Capture the cell that displays the provided text and extract its (X, Y) central coordinate. 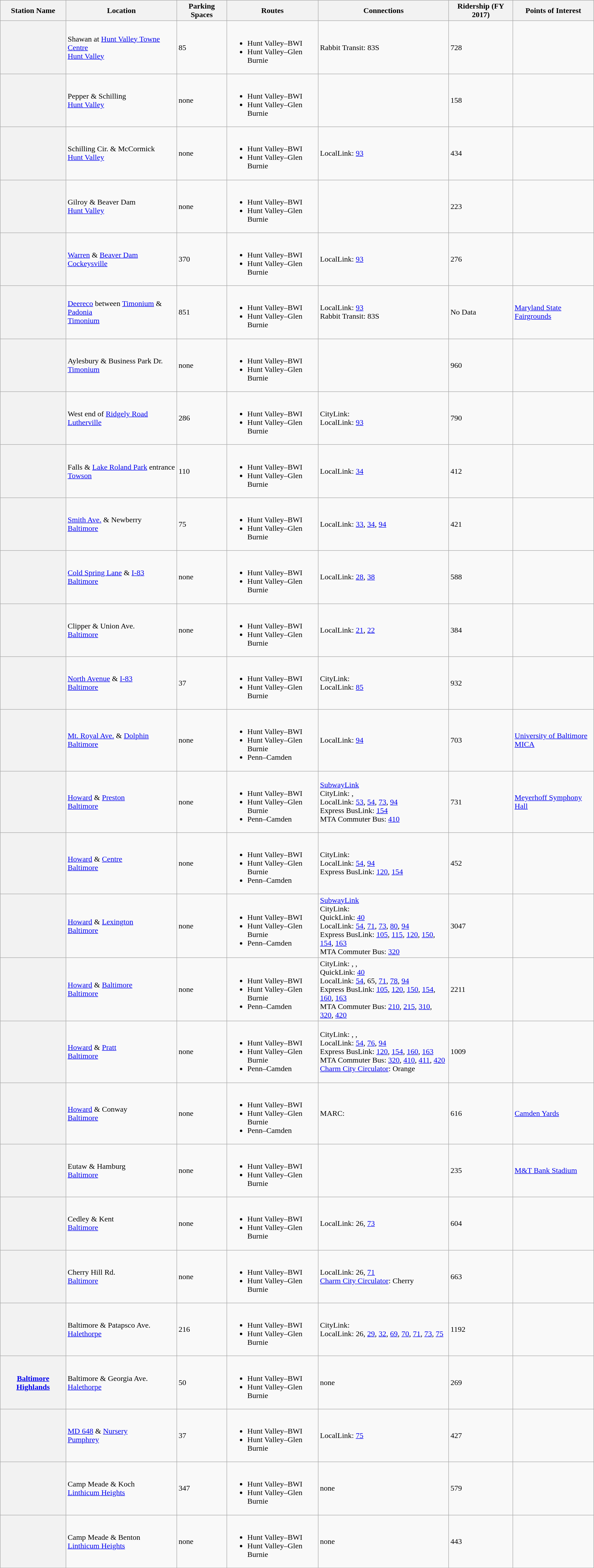
434 (481, 153)
216 (202, 1329)
412 (481, 471)
235 (481, 1171)
Howard & PrestonBaltimore (122, 802)
347 (202, 1488)
Deereco between Timonium & PadoniaTimonium (122, 312)
731 (481, 802)
Cherry Hill Rd.Baltimore (122, 1277)
Smith Ave. & NewberryBaltimore (122, 524)
616 (481, 1113)
Howard & ConwayBaltimore (122, 1113)
Parking Spaces (202, 11)
MD 648 & NurseryPumphrey (122, 1435)
Howard & PrattBaltimore (122, 1052)
SubwayLink CityLink: , LocalLink: 53, 54, 73, 94 Express BusLink: 154 MTA Commuter Bus: 410 (383, 802)
85 (202, 48)
CityLink: LocalLink: 93 (383, 418)
Pepper & SchillingHunt Valley (122, 100)
CityLink: LocalLink: 54, 94 Express BusLink: 120, 154 (383, 863)
Schilling Cir. & McCormickHunt Valley (122, 153)
Camp Meade & KochLinthicum Heights (122, 1488)
579 (481, 1488)
LocalLink: 33, 34, 94 (383, 524)
Mt. Royal Ave. & DolphinBaltimore (122, 740)
728 (481, 48)
LocalLink: 21, 22 (383, 630)
University of BaltimoreMICA (553, 740)
158 (481, 100)
Baltimore & Patapsco Ave.Halethorpe (122, 1329)
223 (481, 206)
110 (202, 471)
960 (481, 365)
50 (202, 1383)
Baltimore & Georgia Ave.Halethorpe (122, 1383)
Cold Spring Lane & I-83Baltimore (122, 577)
Cedley & KentBaltimore (122, 1223)
2211 (481, 989)
1192 (481, 1329)
Howard & BaltimoreBaltimore (122, 989)
LocalLink: 34 (383, 471)
CityLink: , , QuickLink: 40 LocalLink: 54, 65, 71, 78, 94 Express BusLink: 105, 120, 150, 154, 160, 163 MTA Commuter Bus: 210, 215, 310, 320, 420 (383, 989)
276 (481, 259)
421 (481, 524)
SubwayLink CityLink: QuickLink: 40 LocalLink: 54, 71, 73, 80, 94 Express BusLink: 105, 115, 120, 150, 154, 163 MTA Commuter Bus: 320 (383, 926)
75 (202, 524)
Shawan at Hunt Valley Towne CentreHunt Valley (122, 48)
West end of Ridgely RoadLutherville (122, 418)
Routes (272, 11)
Maryland State Fairgrounds (553, 312)
370 (202, 259)
Howard & CentreBaltimore (122, 863)
Connections (383, 11)
LocalLink: 93 Rabbit Transit: 83S (383, 312)
384 (481, 630)
269 (481, 1383)
3047 (481, 926)
427 (481, 1435)
703 (481, 740)
LocalLink: 94 (383, 740)
LocalLink: 75 (383, 1435)
1009 (481, 1052)
M&T Bank Stadium (553, 1171)
LocalLink: 26, 71 Charm City Circulator: Cherry (383, 1277)
Location (122, 11)
Eutaw & HamburgBaltimore (122, 1171)
No Data (481, 312)
Baltimore Highlands (33, 1383)
Rabbit Transit: 83S (383, 48)
443 (481, 1542)
Gilroy & Beaver DamHunt Valley (122, 206)
Station Name (33, 11)
Howard & LexingtonBaltimore (122, 926)
452 (481, 863)
Falls & Lake Roland Park entranceTowson (122, 471)
Camp Meade & BentonLinthicum Heights (122, 1542)
LocalLink: 26, 73 (383, 1223)
CityLink: , , LocalLink: 54, 76, 94 Express BusLink: 120, 154, 160, 163 MTA Commuter Bus: 320, 410, 411, 420 Charm City Circulator: Orange (383, 1052)
Clipper & Union Ave.Baltimore (122, 630)
Warren & Beaver DamCockeysville (122, 259)
Ridership (FY 2017) (481, 11)
MARC: (383, 1113)
286 (202, 418)
CityLink: LocalLink: 26, 29, 32, 69, 70, 71, 73, 75 (383, 1329)
LocalLink: 28, 38 (383, 577)
Camden Yards (553, 1113)
790 (481, 418)
CityLink: LocalLink: 85 (383, 683)
604 (481, 1223)
North Avenue & I-83Baltimore (122, 683)
851 (202, 312)
663 (481, 1277)
Points of Interest (553, 11)
932 (481, 683)
588 (481, 577)
Aylesbury & Business Park Dr.Timonium (122, 365)
Meyerhoff Symphony Hall (553, 802)
